Output the [x, y] coordinate of the center of the cell containing the given text.  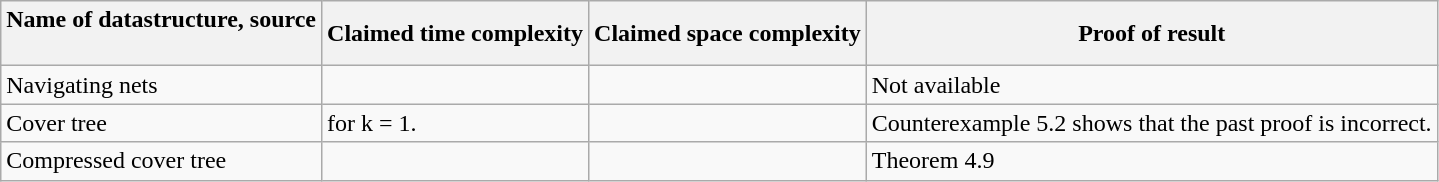
Cover tree [162, 123]
Claimed time complexity [456, 34]
Theorem 4.9 [1152, 161]
Proof of result [1152, 34]
Compressed cover tree [162, 161]
Not available [1152, 85]
Counterexample 5.2 shows that the past proof is incorrect. [1152, 123]
Navigating nets [162, 85]
for k = 1. [456, 123]
Claimed space complexity [728, 34]
Name of datastructure, source [162, 34]
